Return (X, Y) of the center of cell containing provided text 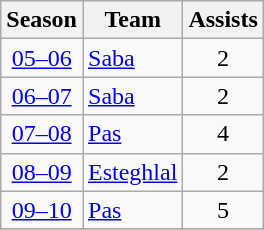
Team (132, 20)
07–08 (42, 134)
5 (223, 210)
05–06 (42, 58)
Season (42, 20)
Esteghlal (132, 172)
08–09 (42, 172)
4 (223, 134)
Assists (223, 20)
06–07 (42, 96)
09–10 (42, 210)
